Search for the cell housing the specified text and yield its (x, y) center coordinate. 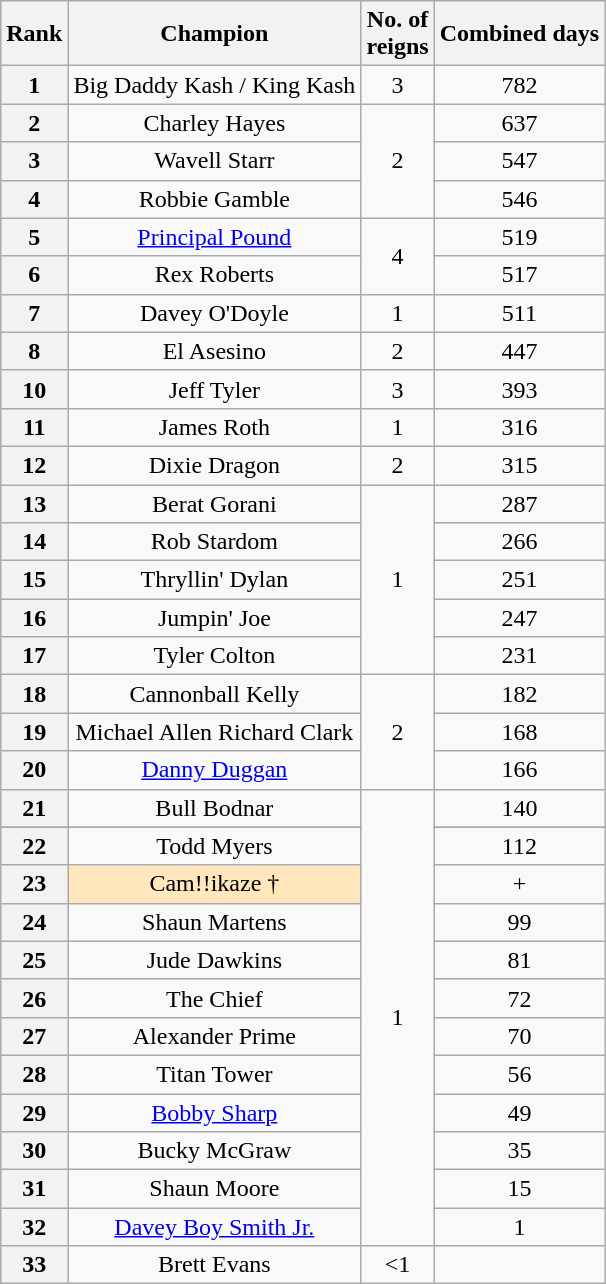
Alexander Prime (214, 1036)
547 (519, 161)
17 (34, 656)
56 (519, 1074)
26 (34, 998)
25 (34, 960)
Bobby Sharp (214, 1113)
16 (34, 618)
The Chief (214, 998)
Rank (34, 34)
72 (519, 998)
18 (34, 694)
Champion (214, 34)
447 (519, 351)
Michael Allen Richard Clark (214, 732)
11 (34, 427)
251 (519, 580)
517 (519, 275)
Thryllin' Dylan (214, 580)
El Asesino (214, 351)
782 (519, 85)
22 (34, 846)
Cam!!ikaze † (214, 884)
23 (34, 884)
12 (34, 465)
13 (34, 503)
7 (34, 313)
49 (519, 1113)
27 (34, 1036)
637 (519, 123)
Combined days (519, 34)
6 (34, 275)
266 (519, 542)
<1 (398, 1265)
Charley Hayes (214, 123)
Cannonball Kelly (214, 694)
31 (34, 1189)
No. ofreigns (398, 34)
5 (34, 237)
14 (34, 542)
315 (519, 465)
166 (519, 770)
24 (34, 922)
32 (34, 1227)
James Roth (214, 427)
Jeff Tyler (214, 389)
Shaun Moore (214, 1189)
35 (519, 1151)
247 (519, 618)
231 (519, 656)
393 (519, 389)
Shaun Martens (214, 922)
Principal Pound (214, 237)
519 (519, 237)
287 (519, 503)
Danny Duggan (214, 770)
20 (34, 770)
Todd Myers (214, 846)
Bull Bodnar (214, 808)
168 (519, 732)
99 (519, 922)
70 (519, 1036)
Bucky McGraw (214, 1151)
10 (34, 389)
+ (519, 884)
Tyler Colton (214, 656)
30 (34, 1151)
Rex Roberts (214, 275)
Rob Stardom (214, 542)
Dixie Dragon (214, 465)
29 (34, 1113)
Titan Tower (214, 1074)
Davey O'Doyle (214, 313)
511 (519, 313)
182 (519, 694)
Big Daddy Kash / King Kash (214, 85)
140 (519, 808)
316 (519, 427)
Jude Dawkins (214, 960)
28 (34, 1074)
33 (34, 1265)
21 (34, 808)
Wavell Starr (214, 161)
19 (34, 732)
8 (34, 351)
81 (519, 960)
Robbie Gamble (214, 199)
Berat Gorani (214, 503)
Brett Evans (214, 1265)
Davey Boy Smith Jr. (214, 1227)
Jumpin' Joe (214, 618)
546 (519, 199)
112 (519, 846)
